Determine the [x, y] coordinate at the center of the cell enclosing the given text.  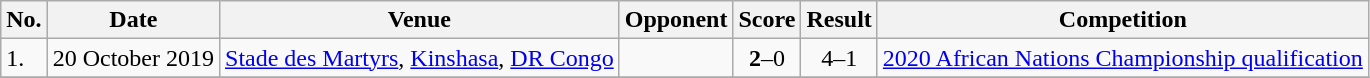
4–1 [839, 58]
2–0 [767, 58]
2020 African Nations Championship qualification [1122, 58]
Score [767, 20]
20 October 2019 [133, 58]
Opponent [676, 20]
Venue [420, 20]
Result [839, 20]
Competition [1122, 20]
Date [133, 20]
1. [24, 58]
Stade des Martyrs, Kinshasa, DR Congo [420, 58]
No. [24, 20]
